Search for the cell housing the specified text and yield its (x, y) center coordinate. 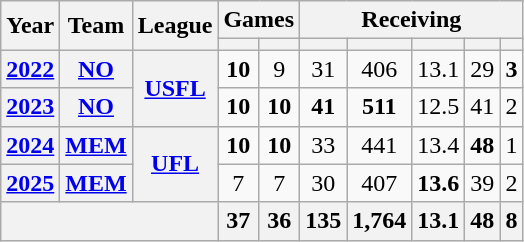
League (175, 26)
Games (259, 20)
USFL (175, 88)
Receiving (412, 20)
30 (324, 183)
39 (482, 183)
2023 (30, 107)
UFL (175, 164)
1 (512, 145)
9 (280, 69)
13.4 (438, 145)
12.5 (438, 107)
2024 (30, 145)
13.6 (438, 183)
29 (482, 69)
2022 (30, 69)
1,764 (380, 221)
3 (512, 69)
Team (96, 26)
31 (324, 69)
511 (380, 107)
406 (380, 69)
8 (512, 221)
Year (30, 26)
2025 (30, 183)
441 (380, 145)
407 (380, 183)
37 (238, 221)
36 (280, 221)
135 (324, 221)
33 (324, 145)
